Output the (x, y) coordinate of the center of the cell containing the given text.  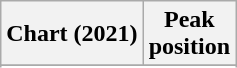
Peakposition (189, 34)
Chart (2021) (72, 34)
